Detect which cell encompasses the target text, then output its (X, Y) center coordinate. 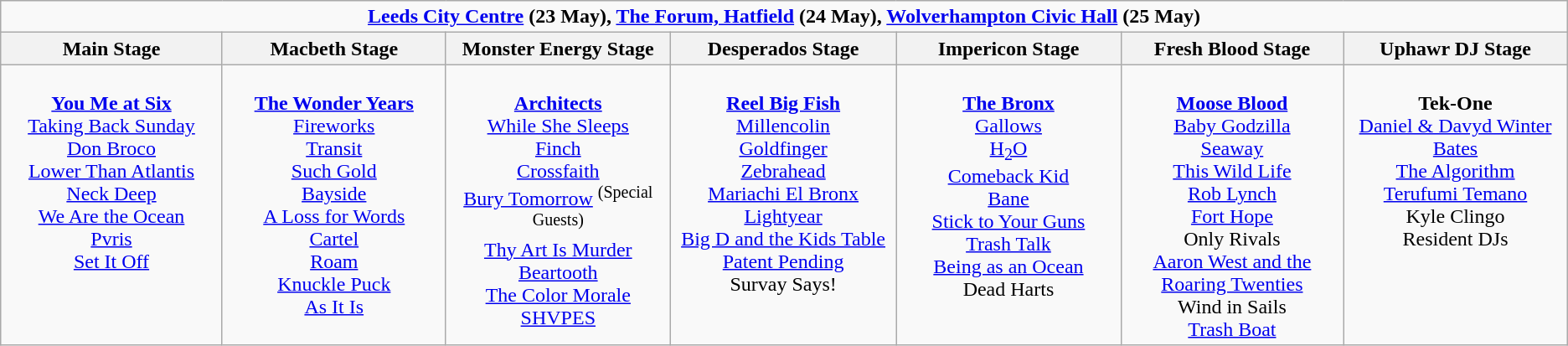
The Wonder Years Fireworks Transit Such Gold Bayside A Loss for Words Cartel Roam Knuckle Puck As It Is (333, 204)
Moose Blood Baby Godzilla Seaway This Wild Life Rob Lynch Fort Hope Only Rivals Aaron West and the Roaring Twenties Wind in Sails Trash Boat (1232, 204)
Macbeth Stage (333, 49)
The Bronx Gallows H2O Comeback Kid Bane Stick to Your Guns Trash Talk Being as an Ocean Dead Harts (1008, 204)
Impericon Stage (1008, 49)
Architects While She Sleeps Finch Crossfaith Bury Tomorrow (Special Guests) Thy Art Is Murder Beartooth The Color Morale SHVPES (558, 204)
Main Stage (112, 49)
Desperados Stage (783, 49)
You Me at Six Taking Back Sunday Don Broco Lower Than Atlantis Neck Deep We Are the Ocean Pvris Set It Off (112, 204)
Leeds City Centre (23 May), The Forum, Hatfield (24 May), Wolverhampton Civic Hall (25 May) (784, 17)
Fresh Blood Stage (1232, 49)
Reel Big Fish Millencolin Goldfinger Zebrahead Mariachi El Bronx Lightyear Big D and the Kids Table Patent Pending Survay Says! (783, 204)
Tek-One Daniel & Davyd Winter Bates The Algorithm Terufumi Temano Kyle Clingo Resident DJs (1456, 204)
Monster Energy Stage (558, 49)
Uphawr DJ Stage (1456, 49)
